Output the (x, y) coordinate of the center of the cell containing the given text.  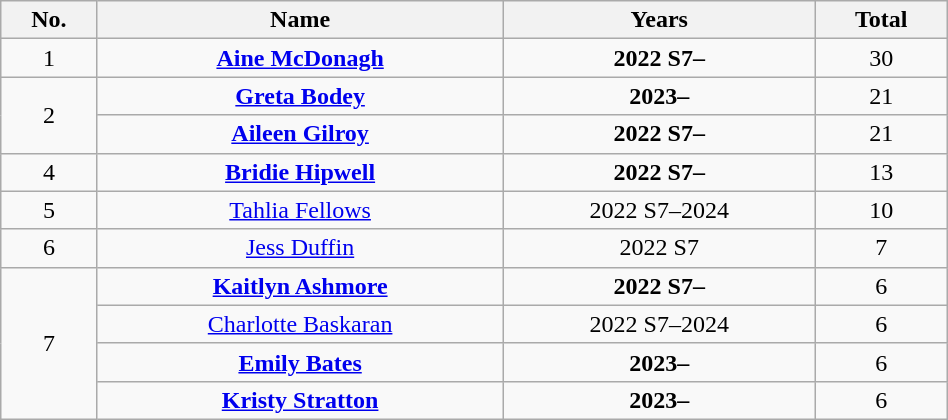
Tahlia Fellows (300, 210)
2022 S7 (659, 248)
10 (881, 210)
Aileen Gilroy (300, 134)
Aine McDonagh (300, 58)
Bridie Hipwell (300, 172)
2 (49, 115)
Emily Bates (300, 362)
No. (49, 20)
30 (881, 58)
Jess Duffin (300, 248)
Years (659, 20)
Greta Bodey (300, 96)
Total (881, 20)
1 (49, 58)
Name (300, 20)
5 (49, 210)
4 (49, 172)
13 (881, 172)
Kaitlyn Ashmore (300, 286)
Charlotte Baskaran (300, 324)
Kristy Stratton (300, 400)
